Identify which cell holds the provided text, then report its [X, Y] central coordinate. 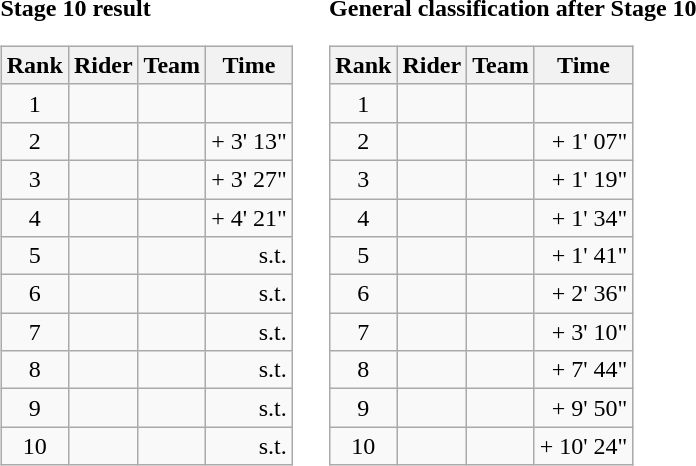
+ 4' 21" [250, 217]
+ 2' 36" [584, 294]
+ 10' 24" [584, 446]
+ 1' 07" [584, 141]
+ 1' 41" [584, 256]
+ 3' 13" [250, 141]
+ 3' 27" [250, 179]
+ 9' 50" [584, 408]
+ 1' 34" [584, 217]
+ 1' 19" [584, 179]
+ 3' 10" [584, 332]
+ 7' 44" [584, 370]
